Detect which cell encompasses the target text, then output its (x, y) center coordinate. 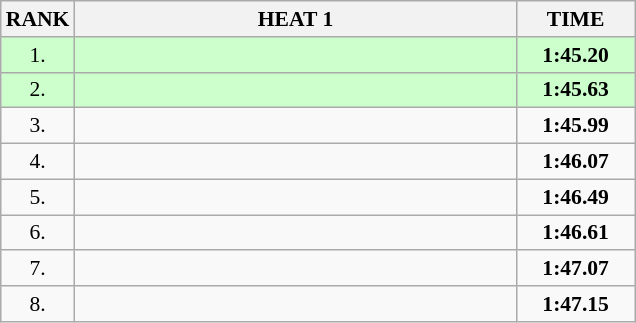
1:45.63 (576, 90)
4. (38, 162)
1:46.07 (576, 162)
1:47.07 (576, 269)
7. (38, 269)
3. (38, 126)
RANK (38, 19)
1:45.99 (576, 126)
1. (38, 55)
1:47.15 (576, 304)
1:45.20 (576, 55)
1:46.61 (576, 233)
2. (38, 90)
1:46.49 (576, 197)
6. (38, 233)
HEAT 1 (295, 19)
8. (38, 304)
5. (38, 197)
TIME (576, 19)
